Determine the [x, y] coordinate at the center of the cell enclosing the given text.  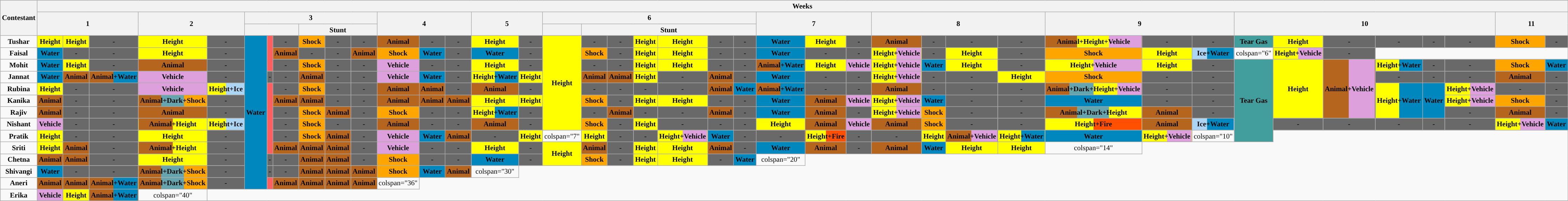
colspan="30" [495, 172]
11 [1532, 24]
colspan="10" [1213, 136]
Jannat [19, 77]
Rubina [19, 89]
Tushar [19, 41]
7 [814, 24]
Contestant [19, 18]
Aneri [19, 183]
Animal+Dark+Height+Vehicle [1094, 89]
9 [1140, 24]
2 [191, 24]
Nishant [19, 124]
colspan="20" [781, 160]
5 [507, 24]
4 [424, 24]
Animal+Height+Vehicle [1094, 41]
6 [649, 18]
colspan="40" [173, 195]
Faisal [19, 53]
Mohit [19, 65]
colspan="7" [562, 136]
Shivangi [19, 172]
3 [311, 18]
colspan="6" [1254, 53]
Weeks [802, 6]
Animal+Dark+Height [1094, 112]
8 [958, 24]
10 [1364, 24]
Rajiv [19, 112]
Sriti [19, 148]
Kanika [19, 101]
1 [88, 24]
Pratik [19, 136]
Erika [19, 195]
Chetna [19, 160]
colspan="36" [398, 183]
colspan="14" [1094, 148]
